Provide the [X, Y] coordinate of the cell's center where the given text is located.  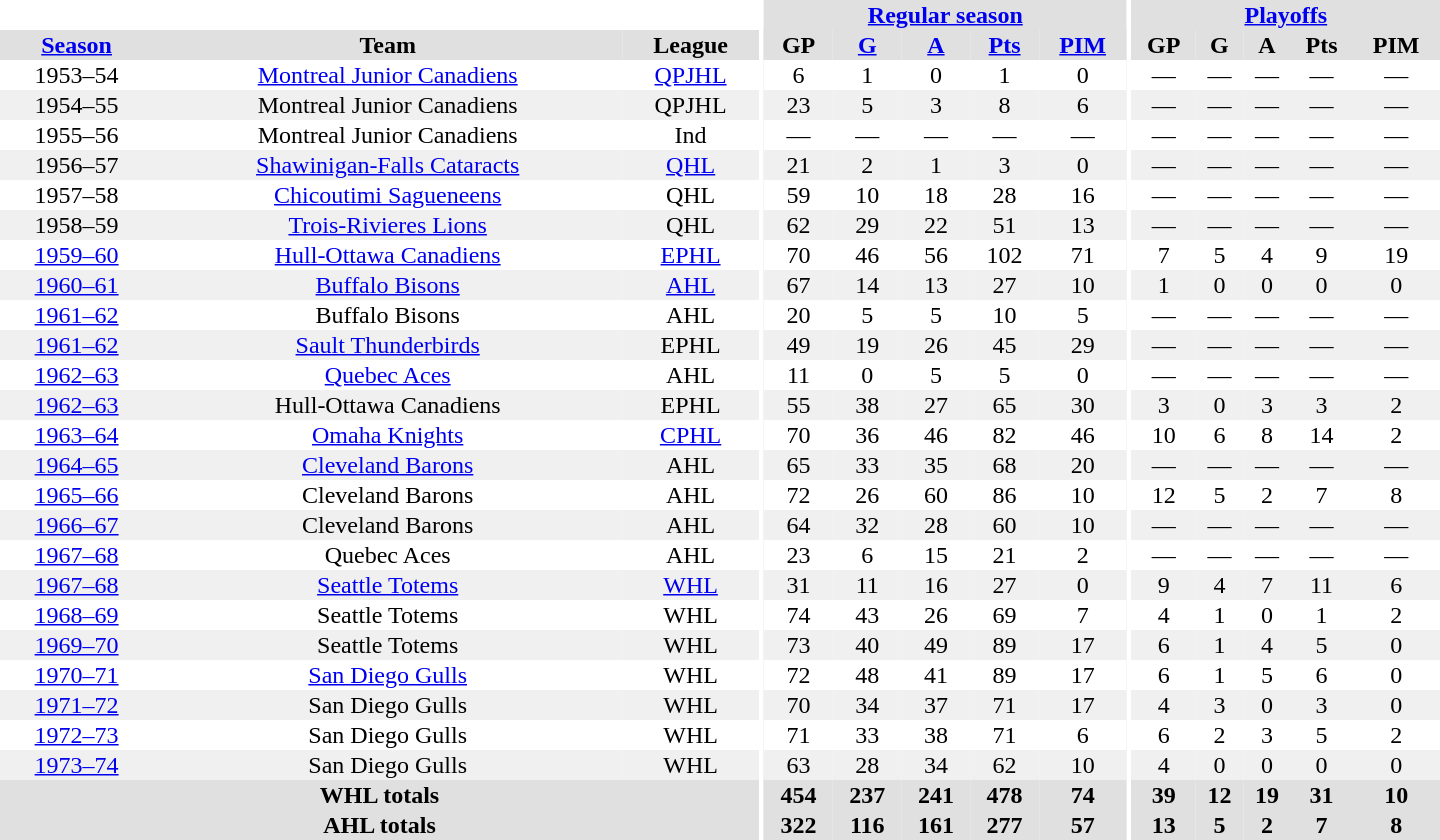
22 [936, 225]
Trois-Rivieres Lions [388, 225]
161 [936, 825]
73 [798, 645]
56 [936, 255]
1964–65 [76, 465]
Team [388, 45]
18 [936, 195]
241 [936, 795]
86 [1004, 495]
69 [1004, 615]
39 [1164, 795]
Ind [690, 135]
32 [868, 525]
1968–69 [76, 615]
1969–70 [76, 645]
1956–57 [76, 165]
1972–73 [76, 735]
1973–74 [76, 765]
237 [868, 795]
League [690, 45]
478 [1004, 795]
277 [1004, 825]
1960–61 [76, 285]
322 [798, 825]
37 [936, 705]
67 [798, 285]
57 [1082, 825]
1958–59 [76, 225]
48 [868, 675]
Season [76, 45]
102 [1004, 255]
Regular season [945, 15]
82 [1004, 435]
15 [936, 555]
64 [798, 525]
45 [1004, 345]
1970–71 [76, 675]
1959–60 [76, 255]
Shawinigan-Falls Cataracts [388, 165]
1955–56 [76, 135]
68 [1004, 465]
116 [868, 825]
1954–55 [76, 105]
WHL totals [380, 795]
1957–58 [76, 195]
51 [1004, 225]
40 [868, 645]
35 [936, 465]
41 [936, 675]
59 [798, 195]
Chicoutimi Sagueneens [388, 195]
43 [868, 615]
63 [798, 765]
1965–66 [76, 495]
454 [798, 795]
55 [798, 405]
1966–67 [76, 525]
1953–54 [76, 75]
36 [868, 435]
Omaha Knights [388, 435]
Sault Thunderbirds [388, 345]
1963–64 [76, 435]
AHL totals [380, 825]
1971–72 [76, 705]
30 [1082, 405]
CPHL [690, 435]
Playoffs [1286, 15]
